Scan for the cell matching the given text and deliver its [X, Y] coordinate at center. 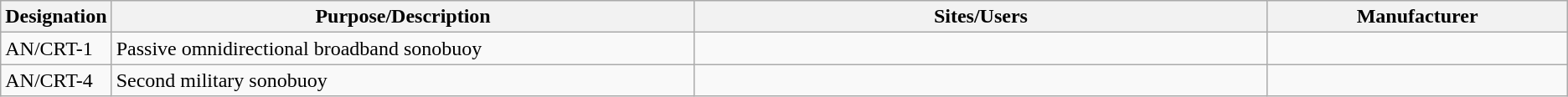
Passive omnidirectional broadband sonobuoy [403, 48]
AN/CRT-1 [56, 48]
Second military sonobuoy [403, 80]
Sites/Users [981, 17]
AN/CRT-4 [56, 80]
Designation [56, 17]
Purpose/Description [403, 17]
Manufacturer [1417, 17]
